Identify which cell holds the provided text, then report its (X, Y) central coordinate. 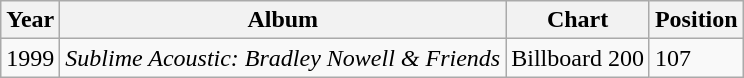
Album (283, 20)
107 (696, 58)
Chart (578, 20)
Position (696, 20)
Year (30, 20)
Billboard 200 (578, 58)
1999 (30, 58)
Sublime Acoustic: Bradley Nowell & Friends (283, 58)
